From the cell containing the given text, extract its center point as [X, Y] coordinate. 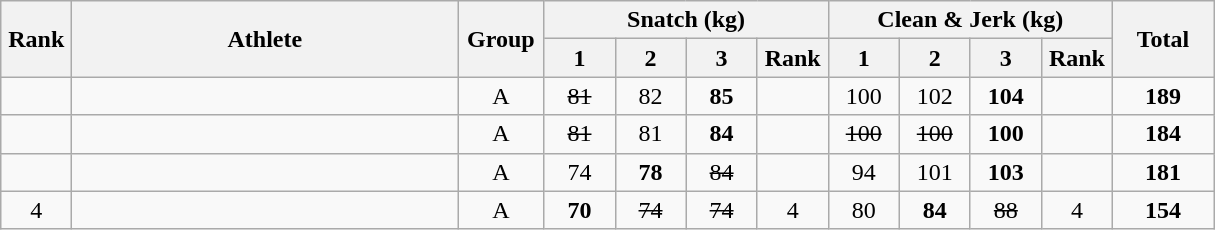
82 [650, 96]
102 [934, 96]
70 [580, 210]
189 [1162, 96]
181 [1162, 172]
Athlete [265, 39]
Snatch (kg) [686, 20]
101 [934, 172]
94 [864, 172]
Clean & Jerk (kg) [970, 20]
Group [501, 39]
80 [864, 210]
154 [1162, 210]
Total [1162, 39]
103 [1006, 172]
88 [1006, 210]
104 [1006, 96]
184 [1162, 134]
85 [722, 96]
78 [650, 172]
